Search for the cell housing the specified text and yield its [X, Y] center coordinate. 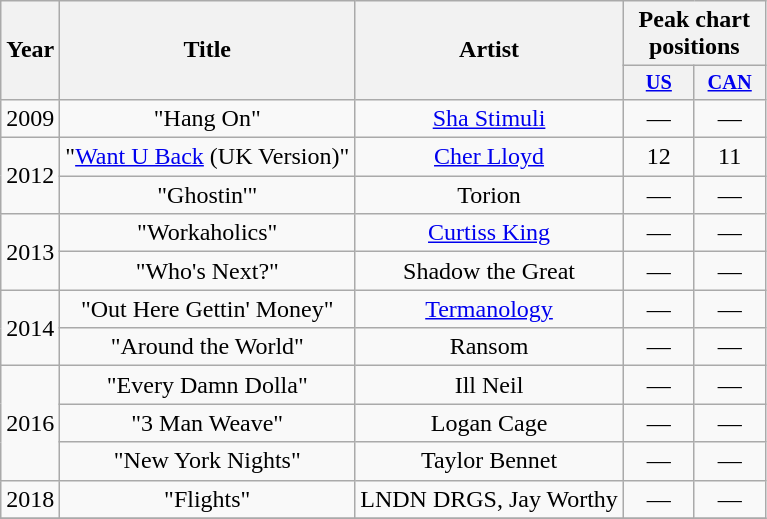
11 [730, 157]
Cher Lloyd [490, 157]
2012 [30, 176]
Torion [490, 195]
"Workaholics" [208, 233]
"Around the World" [208, 347]
12 [658, 157]
Taylor Bennet [490, 461]
Logan Cage [490, 423]
"Flights" [208, 499]
Curtiss King [490, 233]
"Ghostin'" [208, 195]
Ransom [490, 347]
Sha Stimuli [490, 118]
2014 [30, 328]
Ill Neil [490, 385]
"Out Here Gettin' Money" [208, 309]
CAN [730, 83]
Title [208, 50]
2018 [30, 499]
LNDN DRGS, Jay Worthy [490, 499]
2016 [30, 423]
Termanology [490, 309]
"Hang On" [208, 118]
Year [30, 50]
"Want U Back (UK Version)" [208, 157]
2009 [30, 118]
Shadow the Great [490, 271]
"Who's Next?" [208, 271]
Artist [490, 50]
2013 [30, 252]
Peak chart positions [694, 34]
"3 Man Weave" [208, 423]
"New York Nights" [208, 461]
"Every Damn Dolla" [208, 385]
US [658, 83]
